For the text-containing cell, return its midpoint in [X, Y] coordinate format. 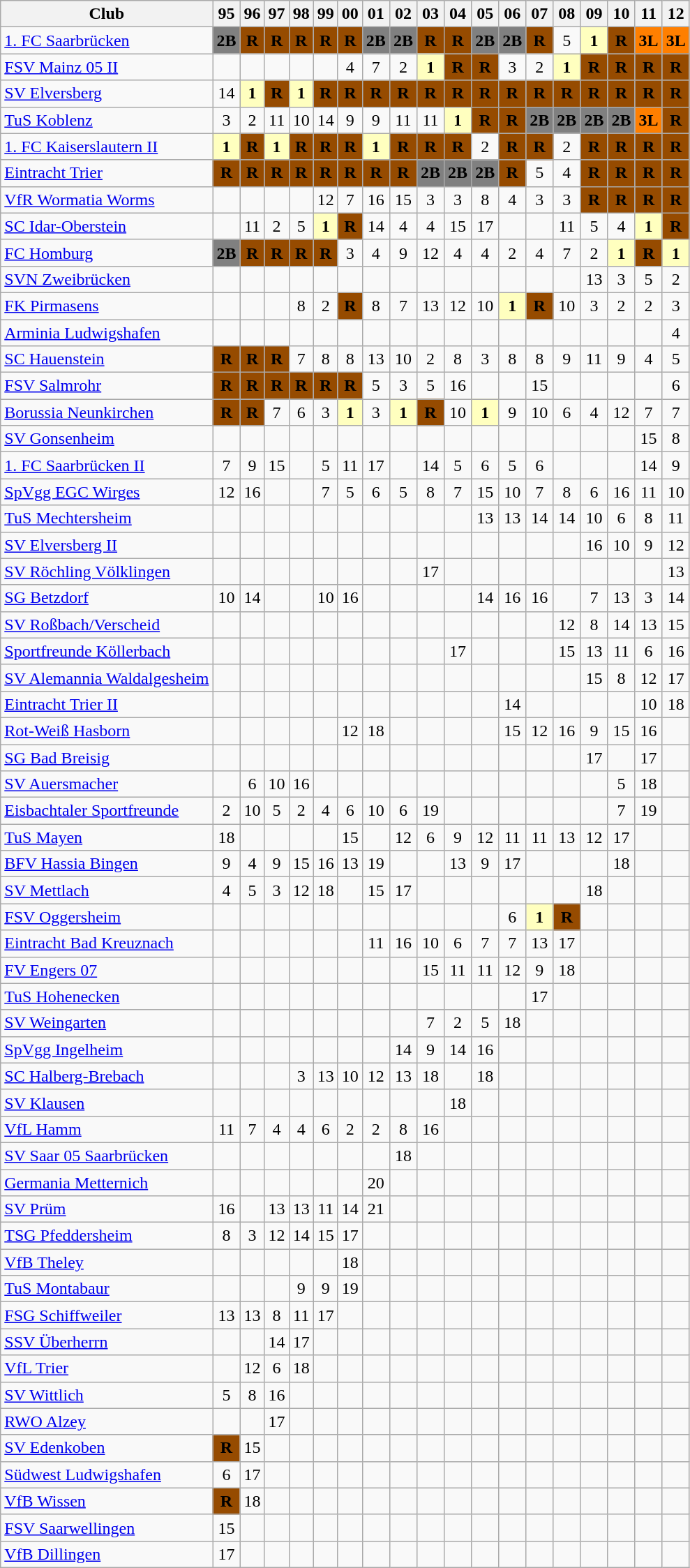
09 [594, 14]
SV Saar 05 Saarbrücken [107, 1156]
1. FC Kaiserslautern II [107, 147]
03 [430, 14]
SG Bad Breisig [107, 757]
FSV Saarwellingen [107, 1528]
SV Prüm [107, 1209]
FK Pirmasens [107, 306]
BFV Hassia Bingen [107, 864]
SpVgg EGC Wirges [107, 492]
FSV Mainz 05 II [107, 67]
SV Röchling Völklingen [107, 572]
Borussia Neunkirchen [107, 412]
98 [301, 14]
TuS Koblenz [107, 120]
04 [458, 14]
SSV Überherrn [107, 1342]
Sportfreunde Köllerbach [107, 651]
Eintracht Trier [107, 173]
TuS Mayen [107, 837]
Eintracht Bad Kreuznach [107, 943]
97 [276, 14]
FSG Schiffweiler [107, 1315]
99 [325, 14]
Rot-Weiß Hasborn [107, 731]
Club [107, 14]
TuS Montabaur [107, 1289]
SV Roßbach/Verscheid [107, 625]
SC Halberg-Brebach [107, 1076]
Arminia Ludwigshafen [107, 333]
SC Hauenstein [107, 359]
SC Idar-Oberstein [107, 226]
SV Edenkoben [107, 1448]
Eintracht Trier II [107, 704]
SG Betzdorf [107, 598]
SV Elversberg II [107, 545]
SV Auersmacher [107, 784]
Germania Metternich [107, 1183]
FV Engers 07 [107, 970]
SV Elversberg [107, 94]
SV Alemannia Waldalgesheim [107, 678]
Südwest Ludwigshafen [107, 1474]
VfR Wormatia Worms [107, 200]
07 [540, 14]
SV Wittlich [107, 1395]
VfL Hamm [107, 1129]
TSG Pfeddersheim [107, 1236]
95 [226, 14]
21 [375, 1209]
VfL Trier [107, 1368]
FSV Salmrohr [107, 386]
TuS Mechtersheim [107, 518]
20 [375, 1183]
SpVgg Ingelheim [107, 1050]
SV Gonsenheim [107, 439]
08 [567, 14]
FSV Oggersheim [107, 917]
SV Weingarten [107, 1023]
Eisbachtaler Sportfreunde [107, 811]
05 [486, 14]
SV Klausen [107, 1103]
1. FC Saarbrücken [107, 40]
1. FC Saarbrücken II [107, 465]
FC Homburg [107, 253]
00 [350, 14]
TuS Hohenecken [107, 996]
VfB Wissen [107, 1501]
VfB Dillingen [107, 1554]
06 [512, 14]
SVN Zweibrücken [107, 279]
96 [253, 14]
02 [403, 14]
01 [375, 14]
SV Mettlach [107, 890]
RWO Alzey [107, 1421]
VfB Theley [107, 1262]
